Identify which cell holds the provided text, then report its [X, Y] central coordinate. 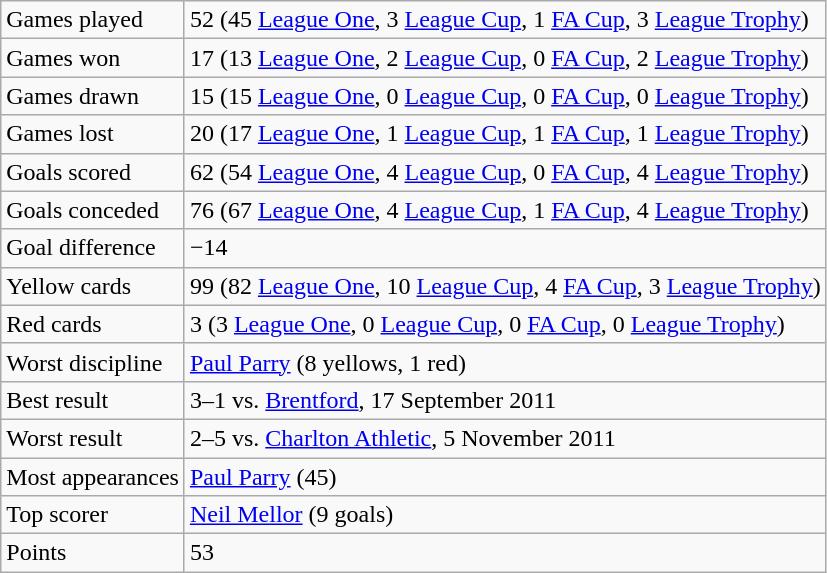
Worst discipline [93, 362]
76 (67 League One, 4 League Cup, 1 FA Cup, 4 League Trophy) [505, 210]
Top scorer [93, 515]
Worst result [93, 438]
Goals scored [93, 172]
2–5 vs. Charlton Athletic, 5 November 2011 [505, 438]
17 (13 League One, 2 League Cup, 0 FA Cup, 2 League Trophy) [505, 58]
Best result [93, 400]
Games lost [93, 134]
Paul Parry (45) [505, 477]
Goals conceded [93, 210]
−14 [505, 248]
3 (3 League One, 0 League Cup, 0 FA Cup, 0 League Trophy) [505, 324]
53 [505, 553]
Yellow cards [93, 286]
20 (17 League One, 1 League Cup, 1 FA Cup, 1 League Trophy) [505, 134]
Games won [93, 58]
Red cards [93, 324]
Neil Mellor (9 goals) [505, 515]
62 (54 League One, 4 League Cup, 0 FA Cup, 4 League Trophy) [505, 172]
52 (45 League One, 3 League Cup, 1 FA Cup, 3 League Trophy) [505, 20]
Goal difference [93, 248]
15 (15 League One, 0 League Cup, 0 FA Cup, 0 League Trophy) [505, 96]
Paul Parry (8 yellows, 1 red) [505, 362]
3–1 vs. Brentford, 17 September 2011 [505, 400]
Games played [93, 20]
Most appearances [93, 477]
Points [93, 553]
Games drawn [93, 96]
99 (82 League One, 10 League Cup, 4 FA Cup, 3 League Trophy) [505, 286]
